Find where the given text appears and provide that cell's center as [X, Y] coordinate. 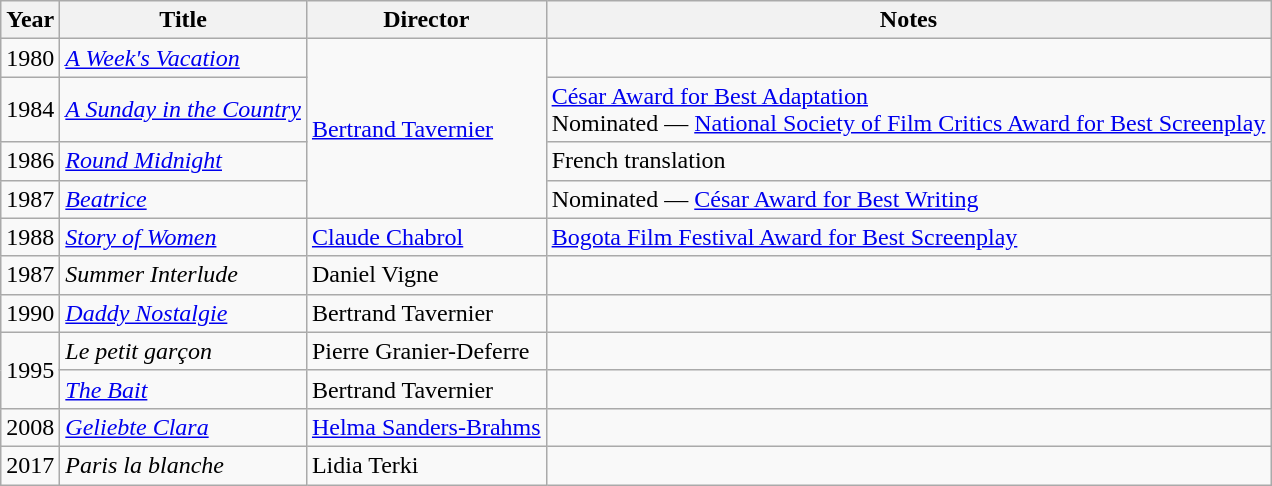
Year [30, 20]
A Week's Vacation [184, 58]
Pierre Granier-Deferre [426, 351]
Claude Chabrol [426, 237]
Geliebte Clara [184, 427]
Le petit garçon [184, 351]
1980 [30, 58]
The Bait [184, 389]
A Sunday in the Country [184, 110]
Story of Women [184, 237]
Director [426, 20]
Beatrice [184, 199]
1990 [30, 313]
Notes [908, 20]
Summer Interlude [184, 275]
Bogota Film Festival Award for Best Screenplay [908, 237]
Nominated — César Award for Best Writing [908, 199]
Title [184, 20]
French translation [908, 161]
Round Midnight [184, 161]
1986 [30, 161]
2017 [30, 465]
Helma Sanders-Brahms [426, 427]
Lidia Terki [426, 465]
Paris la blanche [184, 465]
Daddy Nostalgie [184, 313]
1984 [30, 110]
1988 [30, 237]
Daniel Vigne [426, 275]
1995 [30, 370]
2008 [30, 427]
César Award for Best AdaptationNominated — National Society of Film Critics Award for Best Screenplay [908, 110]
